Locate the cell with the specified text and output its (x, y) center coordinate. 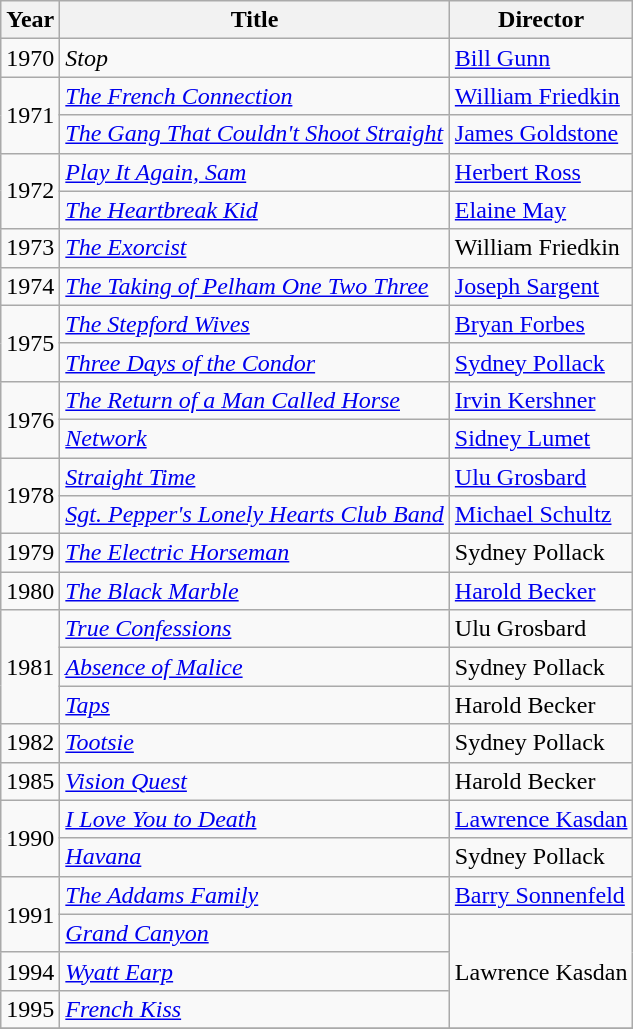
James Goldstone (541, 134)
The Electric Horseman (255, 553)
The Return of a Man Called Horse (255, 400)
1975 (30, 343)
1976 (30, 419)
The Stepford Wives (255, 324)
Year (30, 20)
1981 (30, 667)
Grand Canyon (255, 933)
Herbert Ross (541, 172)
The Taking of Pelham One Two Three (255, 286)
True Confessions (255, 629)
The Gang That Couldn't Shoot Straight (255, 134)
Joseph Sargent (541, 286)
1974 (30, 286)
Michael Schultz (541, 515)
1980 (30, 591)
Title (255, 20)
Bryan Forbes (541, 324)
Barry Sonnenfeld (541, 895)
The Exorcist (255, 248)
Bill Gunn (541, 58)
Straight Time (255, 477)
Irvin Kershner (541, 400)
1994 (30, 971)
Sgt. Pepper's Lonely Hearts Club Band (255, 515)
The Addams Family (255, 895)
Sidney Lumet (541, 438)
1991 (30, 914)
Elaine May (541, 210)
Play It Again, Sam (255, 172)
The French Connection (255, 96)
1990 (30, 838)
The Heartbreak Kid (255, 210)
1972 (30, 191)
Taps (255, 705)
Havana (255, 857)
1970 (30, 58)
Network (255, 438)
1971 (30, 115)
Absence of Malice (255, 667)
Vision Quest (255, 781)
Tootsie (255, 743)
Three Days of the Condor (255, 362)
1978 (30, 496)
Director (541, 20)
1995 (30, 1009)
French Kiss (255, 1009)
1985 (30, 781)
Wyatt Earp (255, 971)
The Black Marble (255, 591)
Stop (255, 58)
1979 (30, 553)
1973 (30, 248)
I Love You to Death (255, 819)
1982 (30, 743)
